Detect which cell encompasses the target text, then output its (x, y) center coordinate. 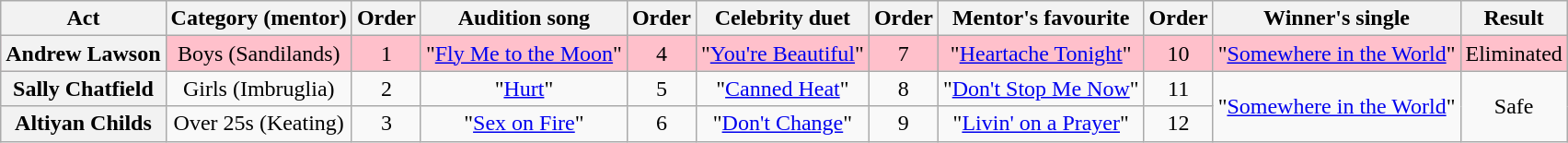
Category (mentor) (259, 18)
Sally Chatfield (83, 89)
Safe (1514, 106)
Audition song (524, 18)
Girls (Imbruglia) (259, 89)
Act (83, 18)
1 (386, 54)
Altiyan Childs (83, 124)
Mentor's favourite (1041, 18)
"Fly Me to the Moon" (524, 54)
"Hurt" (524, 89)
2 (386, 89)
Over 25s (Keating) (259, 124)
Winner's single (1336, 18)
4 (661, 54)
"Don't Change" (782, 124)
8 (904, 89)
Boys (Sandilands) (259, 54)
6 (661, 124)
"You're Beautiful" (782, 54)
7 (904, 54)
"Sex on Fire" (524, 124)
"Livin' on a Prayer" (1041, 124)
"Canned Heat" (782, 89)
9 (904, 124)
11 (1178, 89)
"Heartache Tonight" (1041, 54)
Celebrity duet (782, 18)
5 (661, 89)
10 (1178, 54)
3 (386, 124)
"Don't Stop Me Now" (1041, 89)
Eliminated (1514, 54)
Result (1514, 18)
12 (1178, 124)
Andrew Lawson (83, 54)
